Find where the given text appears and provide that cell's center as [X, Y] coordinate. 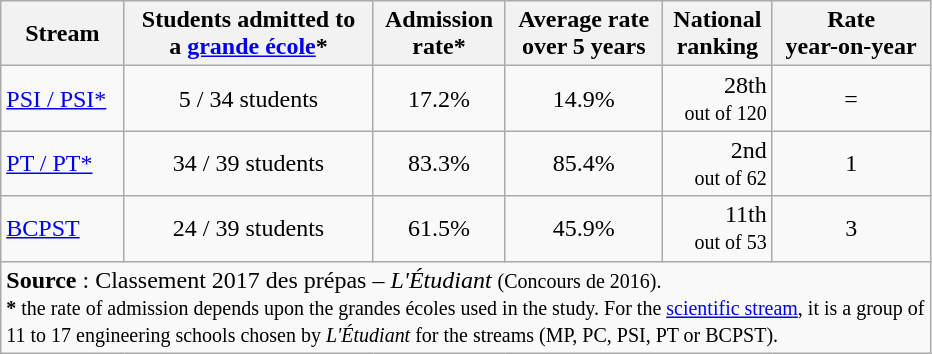
Students admitted toa grande école* [248, 34]
11thout of 53 [717, 228]
PT / PT* [62, 164]
34 / 39 students [248, 164]
PSI / PSI* [62, 98]
85.4% [584, 164]
3 [851, 228]
83.3% [439, 164]
Rateyear-on-year [851, 34]
2ndout of 62 [717, 164]
28thout of 120 [717, 98]
Admissionrate* [439, 34]
Nationalranking [717, 34]
17.2% [439, 98]
61.5% [439, 228]
Average rateover 5 years [584, 34]
5 / 34 students [248, 98]
Stream [62, 34]
14.9% [584, 98]
= [851, 98]
24 / 39 students [248, 228]
BCPST [62, 228]
1 [851, 164]
45.9% [584, 228]
